Identify which cell holds the provided text, then report its (X, Y) central coordinate. 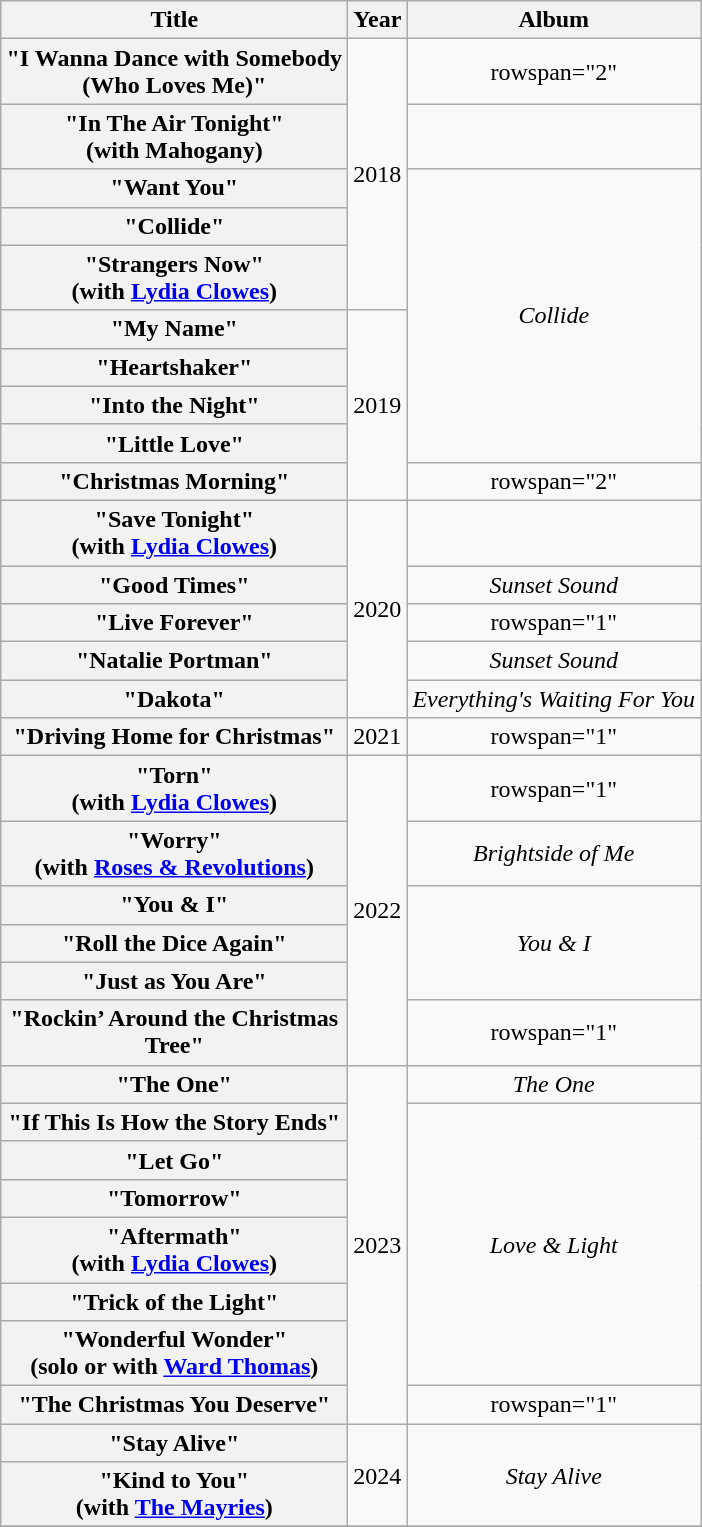
"The One" (174, 1084)
"Aftermath"(with Lydia Clowes) (174, 1250)
"Tomorrow" (174, 1198)
Title (174, 20)
You & I (554, 943)
"Driving Home for Christmas" (174, 737)
"Strangers Now"(with Lydia Clowes) (174, 278)
"Live Forever" (174, 623)
"Roll the Dice Again" (174, 943)
"Dakota" (174, 699)
"Wonderful Wonder"(solo or with Ward Thomas) (174, 1354)
2020 (378, 608)
"Stay Alive" (174, 1443)
Love & Light (554, 1244)
Stay Alive (554, 1476)
"Want You" (174, 188)
"Collide" (174, 226)
Everything's Waiting For You (554, 699)
Year (378, 20)
"I Wanna Dance with Somebody (Who Loves Me)" (174, 72)
"Let Go" (174, 1160)
"The Christmas You Deserve" (174, 1405)
2022 (378, 910)
"Into the Night" (174, 405)
"Rockin’ Around the Christmas Tree" (174, 1032)
2024 (378, 1476)
2018 (378, 174)
Collide (554, 316)
"Christmas Morning" (174, 481)
"My Name" (174, 329)
2021 (378, 737)
"Just as You Are" (174, 981)
The One (554, 1084)
"You & I" (174, 905)
"In The Air Tonight"(with Mahogany) (174, 136)
"Natalie Portman" (174, 661)
"Kind to You"(with The Mayries) (174, 1494)
2023 (378, 1244)
"Trick of the Light" (174, 1301)
"Little Love" (174, 443)
"If This Is How the Story Ends" (174, 1122)
"Good Times" (174, 585)
"Worry"(with Roses & Revolutions) (174, 854)
"Torn"(with Lydia Clowes) (174, 788)
2019 (378, 405)
Album (554, 20)
"Heartshaker" (174, 367)
"Save Tonight"(with Lydia Clowes) (174, 532)
Brightside of Me (554, 854)
